Determine the [x, y] coordinate at the center of the cell enclosing the given text.  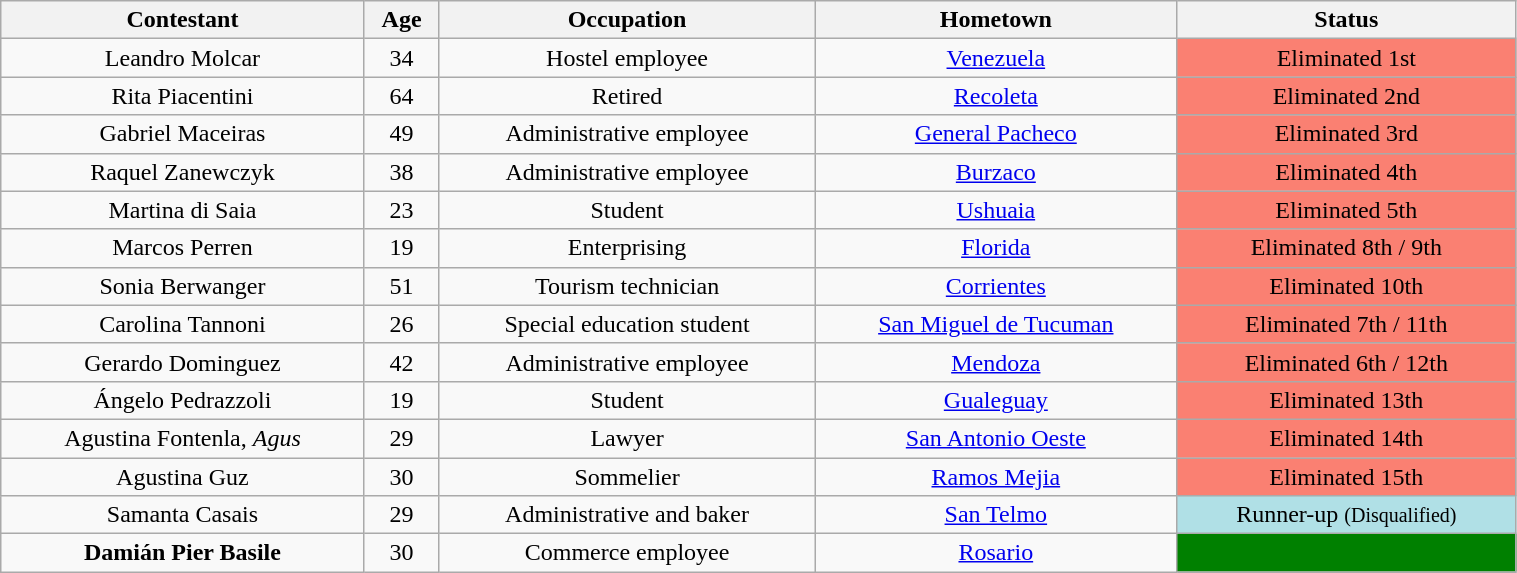
Agustina Guz [182, 477]
Eliminated 15th [1346, 477]
San Antonio Oeste [996, 438]
Eliminated 8th / 9th [1346, 248]
38 [402, 172]
Mendoza [996, 362]
Eliminated 5th [1346, 210]
42 [402, 362]
Sommelier [627, 477]
Rita Piacentini [182, 96]
Leandro Molcar [182, 58]
Samanta Casais [182, 515]
Gerardo Dominguez [182, 362]
Marcos Perren [182, 248]
Lawyer [627, 438]
Ángelo Pedrazzoli [182, 400]
Eliminated 10th [1346, 286]
Damián Pier Basile [182, 553]
Contestant [182, 20]
Tourism technician [627, 286]
Eliminated 14th [1346, 438]
Carolina Tannoni [182, 324]
Ramos Mejia [996, 477]
Agustina Fontenla, Agus [182, 438]
Hostel employee [627, 58]
Florida [996, 248]
51 [402, 286]
Gualeguay [996, 400]
Burzaco [996, 172]
Status [1346, 20]
Eliminated 7th / 11th [1346, 324]
Rosario [996, 553]
Commerce employee [627, 553]
34 [402, 58]
Eliminated 4th [1346, 172]
Corrientes [996, 286]
Occupation [627, 20]
Venezuela [996, 58]
Recoleta [996, 96]
Hometown [996, 20]
49 [402, 134]
Eliminated 1st [1346, 58]
Gabriel Maceiras [182, 134]
23 [402, 210]
Raquel Zanewczyk [182, 172]
64 [402, 96]
Eliminated 2nd [1346, 96]
Retired [627, 96]
Enterprising [627, 248]
Age [402, 20]
Administrative and baker [627, 515]
Eliminated 3rd [1346, 134]
26 [402, 324]
General Pacheco [996, 134]
Martina di Saia [182, 210]
Eliminated 13th [1346, 400]
San Miguel de Tucuman [996, 324]
Special education student [627, 324]
Sonia Berwanger [182, 286]
Runner-up (Disqualified) [1346, 515]
Eliminated 6th / 12th [1346, 362]
Ushuaia [996, 210]
San Telmo [996, 515]
